Search for the cell housing the specified text and yield its [X, Y] center coordinate. 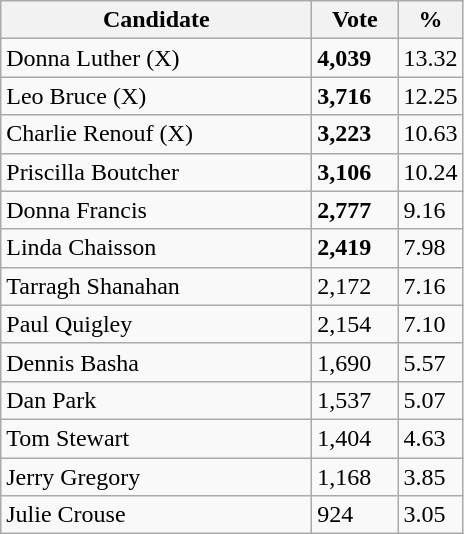
5.57 [430, 362]
3,223 [355, 134]
1,690 [355, 362]
Julie Crouse [156, 515]
Vote [355, 20]
1,168 [355, 477]
Tom Stewart [156, 438]
Dennis Basha [156, 362]
5.07 [430, 400]
2,154 [355, 324]
3,106 [355, 172]
4,039 [355, 58]
12.25 [430, 96]
2,419 [355, 248]
4.63 [430, 438]
924 [355, 515]
Dan Park [156, 400]
Tarragh Shanahan [156, 286]
7.16 [430, 286]
7.10 [430, 324]
9.16 [430, 210]
Candidate [156, 20]
10.63 [430, 134]
2,777 [355, 210]
Leo Bruce (X) [156, 96]
3.05 [430, 515]
7.98 [430, 248]
Priscilla Boutcher [156, 172]
Charlie Renouf (X) [156, 134]
Donna Francis [156, 210]
Donna Luther (X) [156, 58]
10.24 [430, 172]
Paul Quigley [156, 324]
Jerry Gregory [156, 477]
% [430, 20]
1,537 [355, 400]
Linda Chaisson [156, 248]
3,716 [355, 96]
13.32 [430, 58]
1,404 [355, 438]
3.85 [430, 477]
2,172 [355, 286]
